For the text-containing cell, return its midpoint in (x, y) coordinate format. 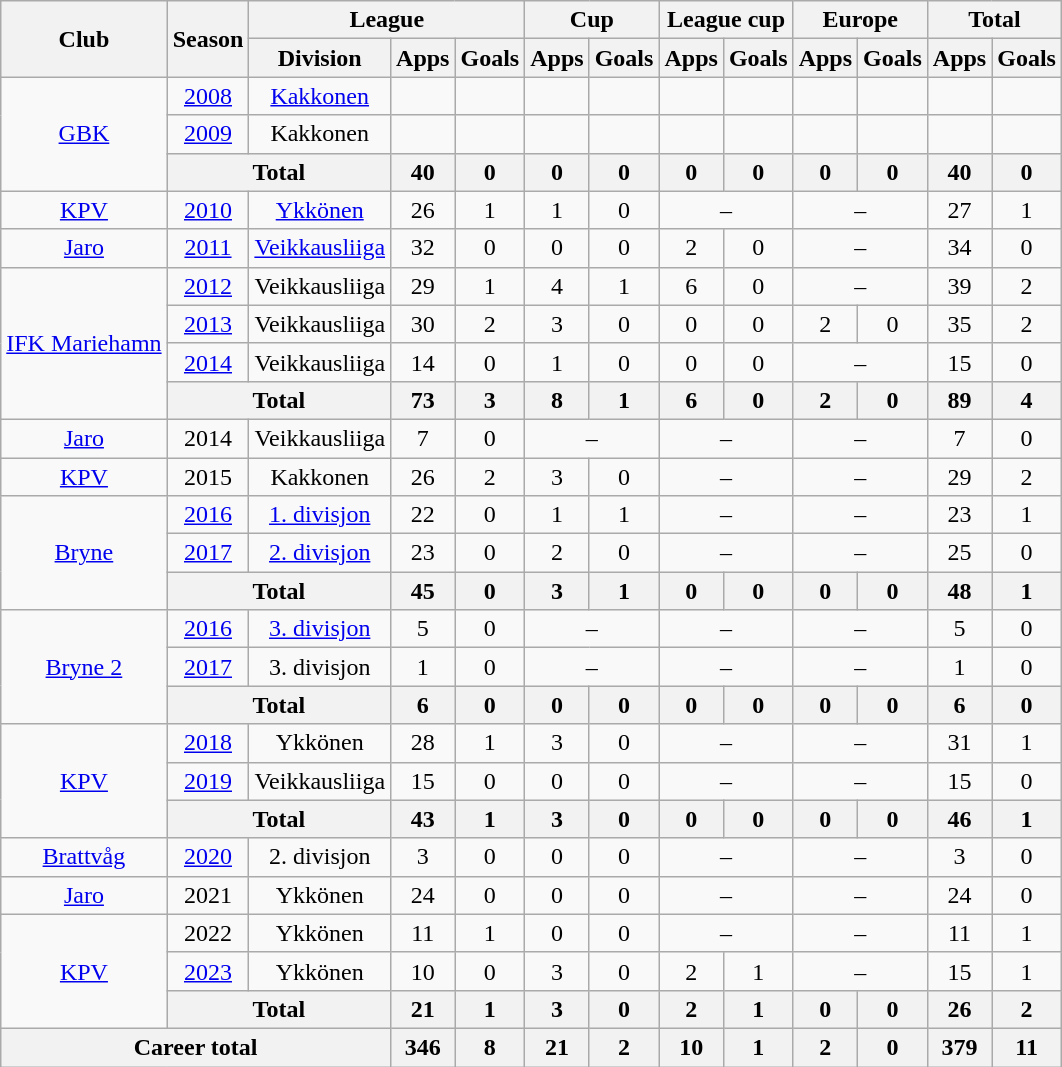
31 (959, 743)
34 (959, 248)
Cup (592, 20)
48 (959, 591)
39 (959, 286)
2019 (208, 781)
2010 (208, 210)
Career total (196, 1047)
45 (423, 591)
2012 (208, 286)
2018 (208, 743)
League cup (726, 20)
Season (208, 39)
28 (423, 743)
2013 (208, 324)
Brattvåg (84, 857)
346 (423, 1047)
14 (423, 362)
43 (423, 819)
IFK Mariehamn (84, 343)
GBK (84, 134)
89 (959, 400)
Division (320, 58)
2023 (208, 971)
30 (423, 324)
1. divisjon (320, 515)
379 (959, 1047)
2022 (208, 933)
2008 (208, 96)
Bryne (84, 553)
2011 (208, 248)
Europe (860, 20)
2020 (208, 857)
22 (423, 515)
2021 (208, 895)
27 (959, 210)
Bryne 2 (84, 667)
35 (959, 324)
25 (959, 553)
73 (423, 400)
46 (959, 819)
League (387, 20)
2015 (208, 477)
32 (423, 248)
Club (84, 39)
2009 (208, 134)
